Provide the [x, y] coordinate of the cell's center where the given text is located.  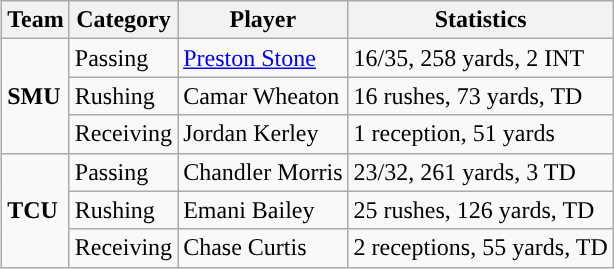
Category [123, 20]
Chase Curtis [263, 248]
25 rushes, 126 yards, TD [480, 210]
Chandler Morris [263, 172]
23/32, 261 yards, 3 TD [480, 172]
16 rushes, 73 yards, TD [480, 96]
1 reception, 51 yards [480, 134]
2 receptions, 55 yards, TD [480, 248]
Camar Wheaton [263, 96]
Team [36, 20]
Emani Bailey [263, 210]
Player [263, 20]
Statistics [480, 20]
Preston Stone [263, 58]
Jordan Kerley [263, 134]
TCU [36, 210]
16/35, 258 yards, 2 INT [480, 58]
SMU [36, 96]
